Pinpoint the cell where the given text exists, returning its (x, y) midpoint coordinate. 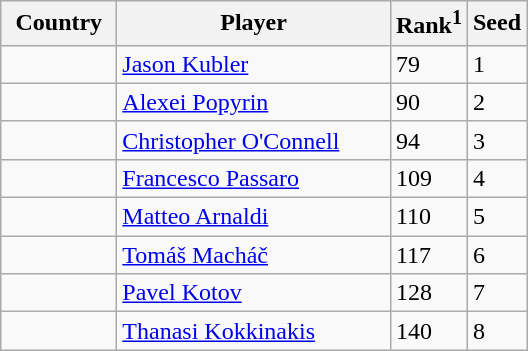
Tomáš Macháč (254, 255)
Alexei Popyrin (254, 102)
140 (428, 331)
109 (428, 178)
128 (428, 293)
4 (496, 178)
3 (496, 140)
6 (496, 255)
Jason Kubler (254, 64)
Thanasi Kokkinakis (254, 331)
Christopher O'Connell (254, 140)
1 (496, 64)
Seed (496, 24)
79 (428, 64)
Player (254, 24)
Matteo Arnaldi (254, 217)
2 (496, 102)
110 (428, 217)
117 (428, 255)
8 (496, 331)
94 (428, 140)
5 (496, 217)
Rank1 (428, 24)
Country (59, 24)
Pavel Kotov (254, 293)
90 (428, 102)
7 (496, 293)
Francesco Passaro (254, 178)
